Extract the [x, y] coordinate from the center of the cell holding the provided text.  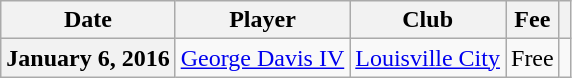
Club [428, 20]
Fee [533, 20]
January 6, 2016 [88, 58]
Date [88, 20]
George Davis IV [262, 58]
Louisville City [428, 58]
Player [262, 20]
Free [533, 58]
